Identify which cell holds the provided text, then report its (x, y) central coordinate. 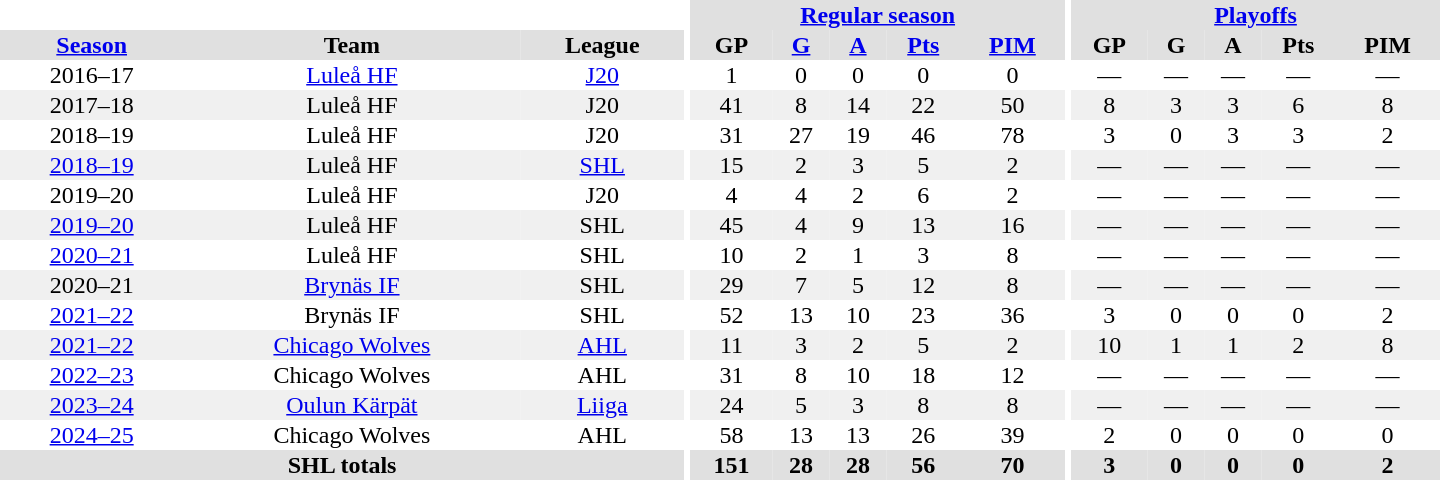
23 (923, 315)
52 (731, 315)
15 (731, 165)
151 (731, 465)
41 (731, 105)
Liiga (602, 405)
2023–24 (92, 405)
46 (923, 135)
2016–17 (92, 75)
36 (1012, 315)
16 (1012, 225)
22 (923, 105)
Team (352, 45)
2022–23 (92, 375)
Regular season (877, 15)
24 (731, 405)
39 (1012, 435)
29 (731, 285)
14 (858, 105)
70 (1012, 465)
58 (731, 435)
18 (923, 375)
45 (731, 225)
2017–18 (92, 105)
7 (802, 285)
League (602, 45)
26 (923, 435)
2024–25 (92, 435)
50 (1012, 105)
11 (731, 345)
Playoffs (1256, 15)
Season (92, 45)
78 (1012, 135)
9 (858, 225)
SHL totals (342, 465)
Oulun Kärpät (352, 405)
56 (923, 465)
27 (802, 135)
19 (858, 135)
